Identify which cell holds the provided text, then report its [X, Y] central coordinate. 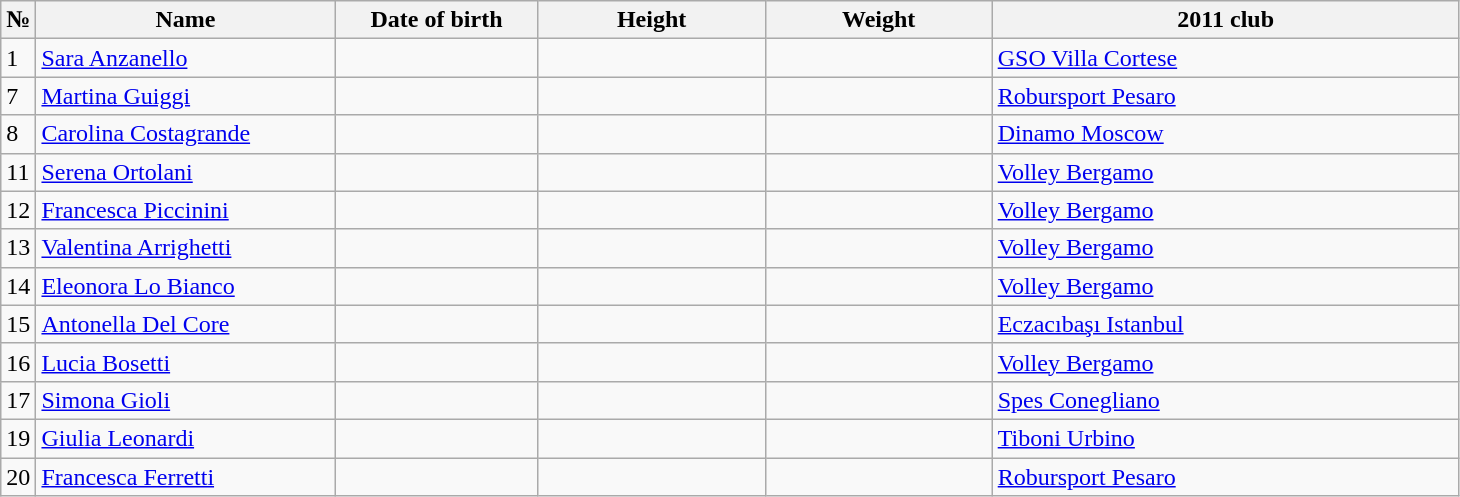
14 [18, 286]
11 [18, 172]
15 [18, 324]
Valentina Arrighetti [186, 248]
8 [18, 134]
Sara Anzanello [186, 58]
7 [18, 96]
Name [186, 20]
Carolina Costagrande [186, 134]
№ [18, 20]
Weight [878, 20]
Eczacıbaşı Istanbul [1226, 324]
Francesca Piccinini [186, 210]
GSO Villa Cortese [1226, 58]
Francesca Ferretti [186, 477]
17 [18, 400]
12 [18, 210]
Giulia Leonardi [186, 438]
Date of birth [436, 20]
Antonella Del Core [186, 324]
Martina Guiggi [186, 96]
Dinamo Moscow [1226, 134]
Eleonora Lo Bianco [186, 286]
Tiboni Urbino [1226, 438]
13 [18, 248]
Spes Conegliano [1226, 400]
1 [18, 58]
20 [18, 477]
Height [652, 20]
16 [18, 362]
Lucia Bosetti [186, 362]
Serena Ortolani [186, 172]
19 [18, 438]
2011 club [1226, 20]
Simona Gioli [186, 400]
